Return (X, Y) of the center of cell containing provided text 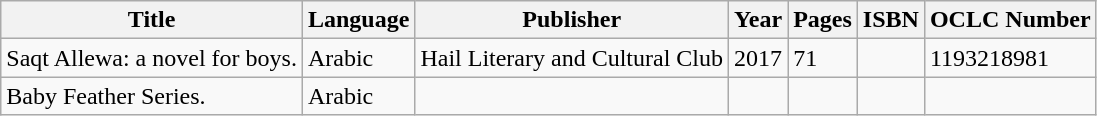
2017 (758, 58)
Pages (823, 20)
OCLC Number (1010, 20)
Year (758, 20)
Publisher (572, 20)
Hail Literary and Cultural Club (572, 58)
Title (152, 20)
Saqt Allewa: a novel for boys. (152, 58)
71 (823, 58)
1193218981 (1010, 58)
Baby Feather Series. (152, 96)
ISBN (890, 20)
Language (358, 20)
